Pinpoint the cell where the given text exists, returning its [x, y] midpoint coordinate. 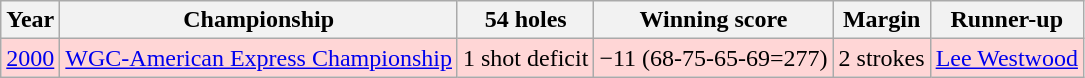
Winning score [714, 20]
2000 [30, 58]
Year [30, 20]
54 holes [525, 20]
−11 (68-75-65-69=277) [714, 58]
Margin [882, 20]
1 shot deficit [525, 58]
2 strokes [882, 58]
Lee Westwood [1006, 58]
Championship [259, 20]
Runner-up [1006, 20]
WGC-American Express Championship [259, 58]
